Scan for the cell matching the given text and deliver its (x, y) coordinate at center. 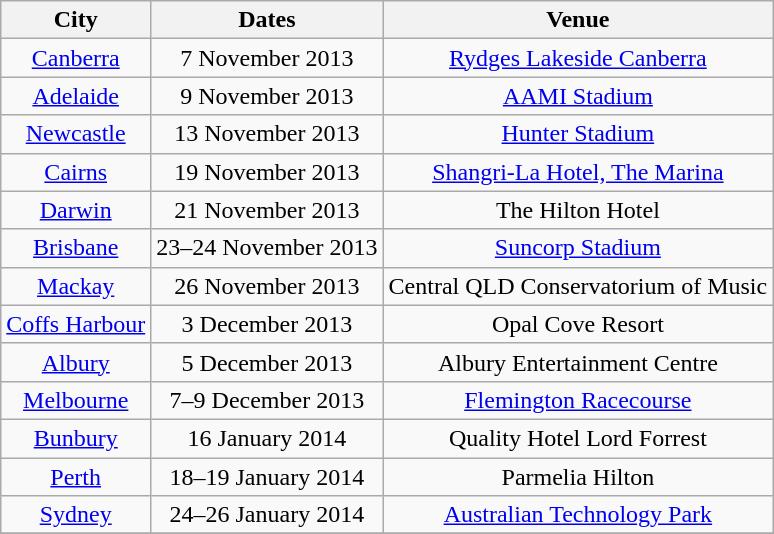
Australian Technology Park (578, 515)
13 November 2013 (267, 134)
9 November 2013 (267, 96)
Cairns (76, 172)
Venue (578, 20)
Melbourne (76, 400)
23–24 November 2013 (267, 248)
16 January 2014 (267, 438)
Central QLD Conservatorium of Music (578, 286)
Brisbane (76, 248)
Bunbury (76, 438)
City (76, 20)
Parmelia Hilton (578, 477)
19 November 2013 (267, 172)
AAMI Stadium (578, 96)
Dates (267, 20)
Canberra (76, 58)
26 November 2013 (267, 286)
Suncorp Stadium (578, 248)
Rydges Lakeside Canberra (578, 58)
Albury Entertainment Centre (578, 362)
Mackay (76, 286)
21 November 2013 (267, 210)
3 December 2013 (267, 324)
Albury (76, 362)
Coffs Harbour (76, 324)
Shangri-La Hotel, The Marina (578, 172)
7 November 2013 (267, 58)
Opal Cove Resort (578, 324)
Sydney (76, 515)
5 December 2013 (267, 362)
Darwin (76, 210)
Perth (76, 477)
18–19 January 2014 (267, 477)
Newcastle (76, 134)
Flemington Racecourse (578, 400)
Adelaide (76, 96)
Quality Hotel Lord Forrest (578, 438)
24–26 January 2014 (267, 515)
7–9 December 2013 (267, 400)
Hunter Stadium (578, 134)
The Hilton Hotel (578, 210)
